Find where the given text appears and provide that cell's center as [X, Y] coordinate. 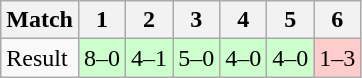
1–3 [338, 58]
4 [244, 20]
3 [196, 20]
4–1 [150, 58]
2 [150, 20]
5 [290, 20]
1 [102, 20]
Match [40, 20]
5–0 [196, 58]
Result [40, 58]
6 [338, 20]
8–0 [102, 58]
